Extract the [X, Y] coordinate from the center of the cell holding the provided text.  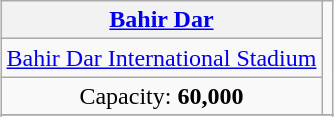
Capacity: 60,000 [162, 96]
Bahir Dar International Stadium [162, 58]
Bahir Dar [162, 20]
